Provide the (X, Y) coordinate of the cell's center where the given text is located.  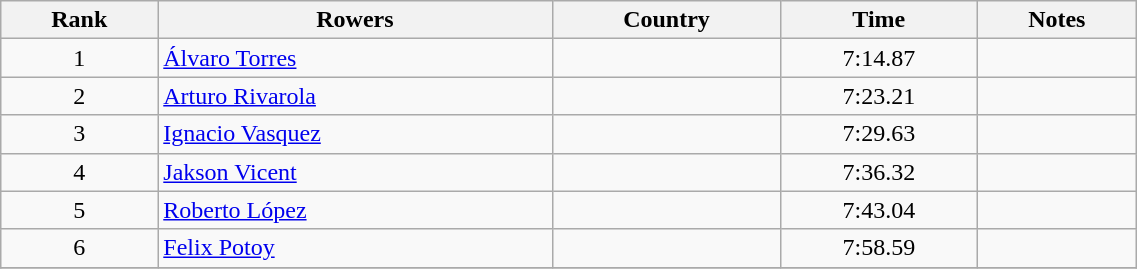
7:58.59 (879, 248)
Country (666, 20)
Jakson Vicent (355, 172)
Ignacio Vasquez (355, 134)
Notes (1057, 20)
Roberto López (355, 210)
7:14.87 (879, 58)
Álvaro Torres (355, 58)
7:23.21 (879, 96)
7:43.04 (879, 210)
3 (80, 134)
7:36.32 (879, 172)
1 (80, 58)
Rank (80, 20)
2 (80, 96)
Time (879, 20)
Rowers (355, 20)
Arturo Rivarola (355, 96)
Felix Potoy (355, 248)
7:29.63 (879, 134)
4 (80, 172)
6 (80, 248)
5 (80, 210)
